Provide the [X, Y] coordinate of the cell's center where the given text is located.  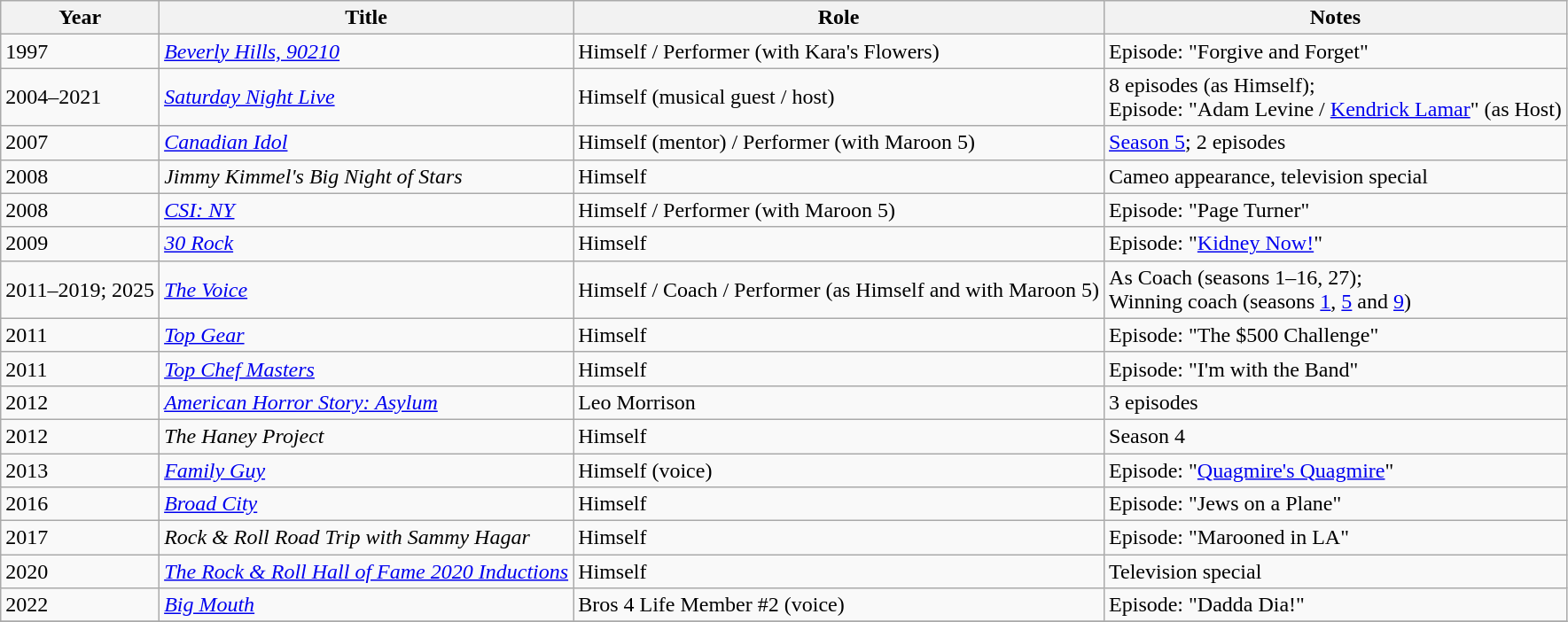
Jimmy Kimmel's Big Night of Stars [367, 176]
Episode: "Forgive and Forget" [1336, 51]
2007 [80, 143]
Episode: "Dadda Dia!" [1336, 605]
Canadian Idol [367, 143]
Role [839, 18]
30 Rock [367, 244]
Himself (mentor) / Performer (with Maroon 5) [839, 143]
The Haney Project [367, 436]
Bros 4 Life Member #2 (voice) [839, 605]
Title [367, 18]
Cameo appearance, television special [1336, 176]
Big Mouth [367, 605]
Notes [1336, 18]
Rock & Roll Road Trip with Sammy Hagar [367, 538]
2017 [80, 538]
As Coach (seasons 1–16, 27);Winning coach (seasons 1, 5 and 9) [1336, 289]
2011–2019; 2025 [80, 289]
The Rock & Roll Hall of Fame 2020 Inductions [367, 571]
American Horror Story: Asylum [367, 402]
Top Chef Masters [367, 369]
1997 [80, 51]
Television special [1336, 571]
Season 4 [1336, 436]
2013 [80, 470]
Episode: "Page Turner" [1336, 210]
Broad City [367, 504]
CSI: NY [367, 210]
Family Guy [367, 470]
2020 [80, 571]
Year [80, 18]
8 episodes (as Himself);Episode: "Adam Levine / Kendrick Lamar" (as Host) [1336, 97]
2004–2021 [80, 97]
Episode: "I'm with the Band" [1336, 369]
Episode: "Kidney Now!" [1336, 244]
Episode: "The $500 Challenge" [1336, 335]
Himself (voice) [839, 470]
Episode: "Jews on a Plane" [1336, 504]
Episode: "Marooned in LA" [1336, 538]
Season 5; 2 episodes [1336, 143]
Himself / Performer (with Maroon 5) [839, 210]
Himself / Coach / Performer (as Himself and with Maroon 5) [839, 289]
The Voice [367, 289]
2022 [80, 605]
Beverly Hills, 90210 [367, 51]
2009 [80, 244]
Himself (musical guest / host) [839, 97]
3 episodes [1336, 402]
2016 [80, 504]
Episode: "Quagmire's Quagmire" [1336, 470]
Himself / Performer (with Kara's Flowers) [839, 51]
Saturday Night Live [367, 97]
Top Gear [367, 335]
Leo Morrison [839, 402]
